For the text-containing cell, return its midpoint in (X, Y) coordinate format. 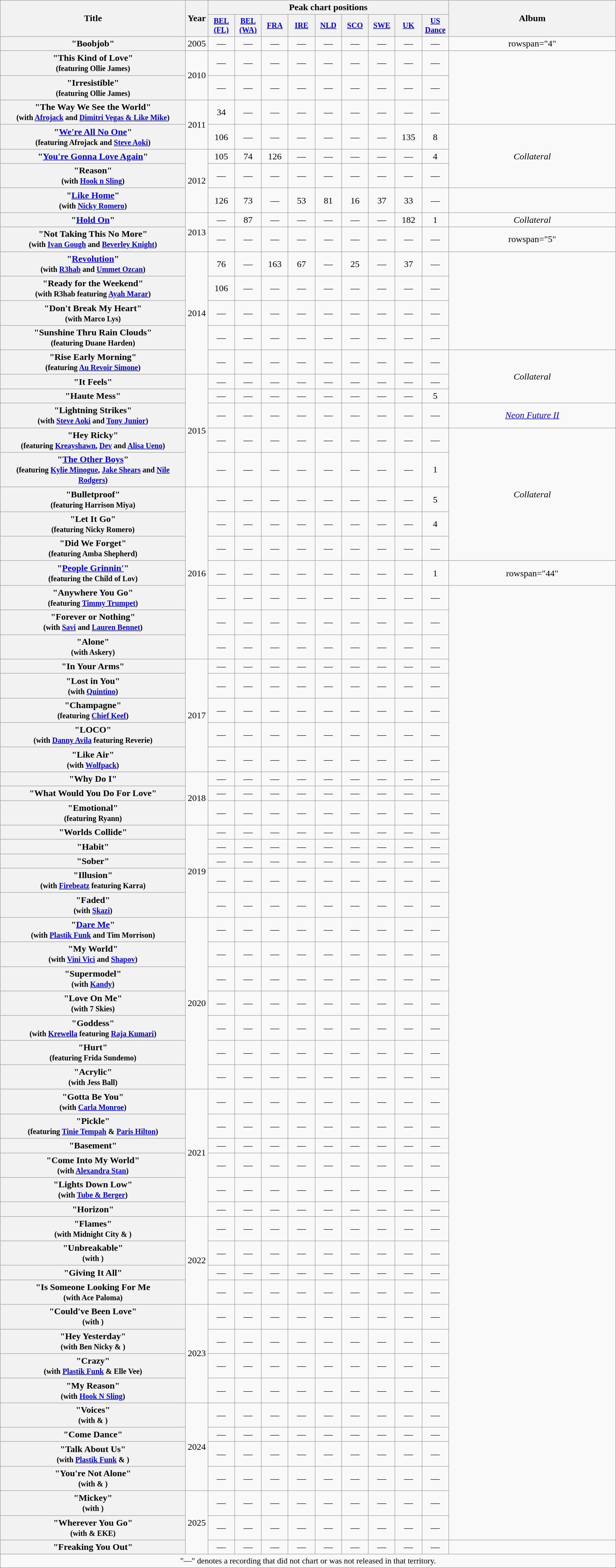
"Acrylic" (with Jess Ball) (93, 1077)
"Why Do I" (93, 779)
SCO (355, 26)
"Reason"(with Hook n Sling) (93, 176)
Album (532, 19)
"Basement" (93, 1146)
67 (301, 264)
Neon Future II (532, 415)
74 (248, 156)
2013 (197, 232)
"Faded" (with Skazi) (93, 905)
2011 (197, 125)
"We're All No One"(featuring Afrojack and Steve Aoki) (93, 137)
8 (436, 137)
182 (408, 220)
"Freaking You Out" (93, 1547)
25 (355, 264)
2010 (197, 76)
"Alone"(with Askery) (93, 647)
73 (248, 200)
"The Way We See the World"(with Afrojack and Dimitri Vegas & Like Mike) (93, 113)
"Haute Mess" (93, 396)
135 (408, 137)
"Boobjob" (93, 43)
IRE (301, 26)
"Voices"(with & ) (93, 1415)
"Lightning Strikes"(with Steve Aoki and Tony Junior) (93, 415)
2016 (197, 573)
"Unbreakable"(with ) (93, 1253)
"Pickle"(featuring Tinie Tempah & Paris Hilton) (93, 1126)
"Mickey"(with ) (93, 1503)
34 (221, 113)
"Champagne" (featuring Chief Keef) (93, 710)
163 (275, 264)
USDance (436, 26)
"Ready for the Weekend"(with R3hab featuring Ayah Marar) (93, 289)
"Rise Early Morning"(featuring Au Revoir Simone) (93, 362)
"Come Into My World" (with Alexandra Stan) (93, 1165)
"Supermodel" (with Kandy) (93, 979)
"What Would You Do For Love" (93, 793)
"Horizon" (93, 1209)
Year (197, 19)
"Could've Been Love"(with ) (93, 1316)
"Worlds Collide" (93, 832)
"My World" (with Vini Vici and Shapov) (93, 954)
2020 (197, 1003)
"Like Air" (with Wolfpack) (93, 759)
"Hey Yesterday"(with Ben Nicky & ) (93, 1341)
2022 (197, 1261)
2018 (197, 798)
2014 (197, 313)
SWE (382, 26)
"Flames"(with Midnight City & ) (93, 1229)
53 (301, 200)
"Sober" (93, 861)
"Hey Ricky"(featuring Kreayshawn, Dev and Alisa Ueno) (93, 440)
2017 (197, 715)
2024 (197, 1446)
"People Grinnin'"(featuring the Child of Lov) (93, 573)
"Hold On" (93, 220)
BEL(FL) (221, 26)
"Not Taking This No More"(with Ivan Gough and Beverley Knight) (93, 239)
"My Reason"(with Hook N Sling) (93, 1391)
2023 (197, 1353)
"Love On Me" (with 7 Skies) (93, 1003)
"Forever or Nothing"(with Savi and Lauren Bennet) (93, 622)
rowspan="5" (532, 239)
"This Kind of Love"(featuring Ollie James) (93, 63)
81 (328, 200)
"Gotta Be You" (with Carla Monroe) (93, 1101)
"Come Dance" (93, 1434)
"Habit" (93, 847)
"Bulletproof"(featuring Harrison Miya) (93, 499)
2005 (197, 43)
BEL(WA) (248, 26)
105 (221, 156)
2019 (197, 871)
"You're Gonna Love Again" (93, 156)
"Is Someone Looking For Me(with Ace Paloma) (93, 1292)
76 (221, 264)
"Goddess" (with Krewella featuring Raja Kumari) (93, 1028)
NLD (328, 26)
"Don't Break My Heart"(with Marco Lys) (93, 313)
"Emotional"(featuring Ryann) (93, 813)
"Lights Down Low" (with Tube & Berger) (93, 1190)
UK (408, 26)
"Dare Me" (with Plastik Funk and Tim Morrison) (93, 930)
"—" denotes a recording that did not chart or was not released in that territory. (308, 1561)
"Crazy"(with Plastik Funk & Elle Vee) (93, 1366)
2025 (197, 1523)
FRA (275, 26)
"Lost in You" (with Quintino) (93, 686)
33 (408, 200)
"Sunshine Thru Rain Clouds"(featuring Duane Harden) (93, 338)
16 (355, 200)
"Giving It All" (93, 1273)
"Wherever You Go"(with & EKE) (93, 1528)
"Did We Forget"(featuring Amba Shepherd) (93, 548)
"Irresistible"(featuring Ollie James) (93, 88)
"Illusion" (with Firebeatz featuring Karra) (93, 881)
"Anywhere You Go"(featuring Timmy Trumpet) (93, 597)
"Hurt" (featuring Frida Sundemo) (93, 1052)
2012 (197, 181)
2015 (197, 431)
"LOCO" (with Danny Avila featuring Reverie) (93, 735)
Title (93, 19)
2021 (197, 1153)
"Like Home"(with Nicky Romero) (93, 200)
rowspan="4" (532, 43)
"It Feels" (93, 381)
87 (248, 220)
"You're Not Alone"(with & ) (93, 1478)
"Revolution"(with R3hab and Ummet Ozcan) (93, 264)
"Let It Go"(featuring Nicky Romero) (93, 524)
rowspan="44" (532, 573)
Peak chart positions (328, 8)
"In Your Arms" (93, 666)
"The Other Boys"(featuring Kylie Minogue, Jake Shears and Nile Rodgers) (93, 470)
"Talk About Us"(with Plastik Funk & ) (93, 1454)
